Find where the given text appears and provide that cell's center as [x, y] coordinate. 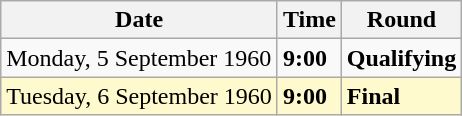
Date [140, 20]
Final [401, 96]
Round [401, 20]
Tuesday, 6 September 1960 [140, 96]
Time [309, 20]
Qualifying [401, 58]
Monday, 5 September 1960 [140, 58]
